Capture the cell that displays the provided text and extract its (X, Y) central coordinate. 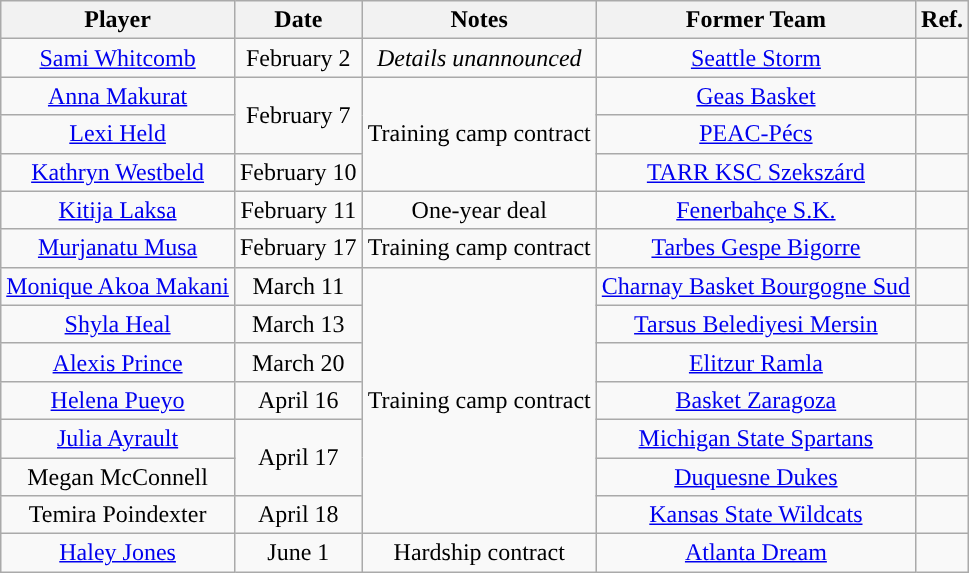
Elitzur Ramla (756, 362)
Notes (479, 20)
March 13 (298, 324)
Hardship contract (479, 553)
March 20 (298, 362)
Duquesne Dukes (756, 477)
March 11 (298, 286)
Kathryn Westbeld (118, 172)
Megan McConnell (118, 477)
February 2 (298, 58)
Basket Zaragoza (756, 400)
February 7 (298, 115)
Tarsus Belediyesi Mersin (756, 324)
June 1 (298, 553)
Former Team (756, 20)
February 11 (298, 210)
Charnay Basket Bourgogne Sud (756, 286)
One-year deal (479, 210)
April 18 (298, 515)
Player (118, 20)
April 16 (298, 400)
Kansas State Wildcats (756, 515)
Kitija Laksa (118, 210)
February 10 (298, 172)
Anna Makurat (118, 96)
Helena Pueyo (118, 400)
Sami Whitcomb (118, 58)
Details unannounced (479, 58)
Julia Ayrault (118, 438)
February 17 (298, 248)
Alexis Prince (118, 362)
Monique Akoa Makani (118, 286)
Haley Jones (118, 553)
Murjanatu Musa (118, 248)
TARR KSC Szekszárd (756, 172)
Tarbes Gespe Bigorre (756, 248)
Temira Poindexter (118, 515)
Fenerbahçe S.K. (756, 210)
Seattle Storm (756, 58)
Michigan State Spartans (756, 438)
Lexi Held (118, 134)
Ref. (942, 20)
Date (298, 20)
PEAC-Pécs (756, 134)
Shyla Heal (118, 324)
April 17 (298, 457)
Geas Basket (756, 96)
Atlanta Dream (756, 553)
